Extract the (x, y) coordinate from the center of the cell holding the provided text.  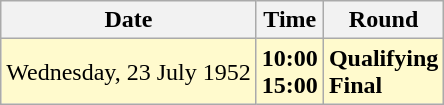
10:0015:00 (290, 72)
QualifyingFinal (383, 72)
Round (383, 20)
Date (129, 20)
Time (290, 20)
Wednesday, 23 July 1952 (129, 72)
